From the cell containing the given text, extract its center point as (X, Y) coordinate. 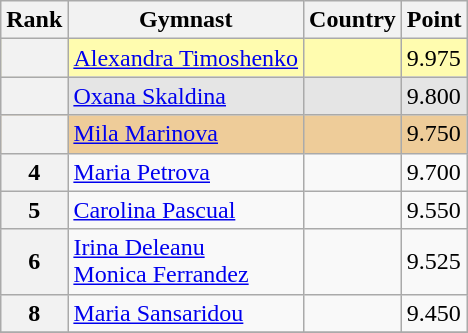
Mila Marinova (186, 134)
Irina DeleanuMonica Ferrandez (186, 262)
8 (34, 313)
Country (353, 20)
4 (34, 172)
Rank (34, 20)
Oxana Skaldina (186, 96)
Alexandra Timoshenko (186, 58)
9.450 (434, 313)
9.750 (434, 134)
9.800 (434, 96)
5 (34, 210)
9.525 (434, 262)
Maria Petrova (186, 172)
Carolina Pascual (186, 210)
9.975 (434, 58)
6 (34, 262)
9.700 (434, 172)
Gymnast (186, 20)
Point (434, 20)
Maria Sansaridou (186, 313)
9.550 (434, 210)
